Detect which cell encompasses the target text, then output its (x, y) center coordinate. 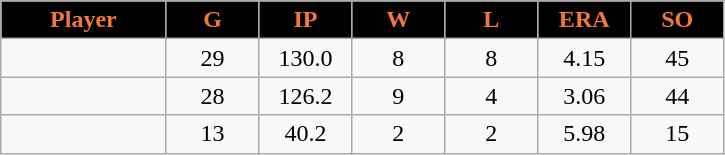
130.0 (306, 58)
3.06 (584, 96)
13 (212, 134)
Player (84, 20)
29 (212, 58)
ERA (584, 20)
5.98 (584, 134)
4.15 (584, 58)
9 (398, 96)
W (398, 20)
44 (678, 96)
G (212, 20)
L (492, 20)
15 (678, 134)
45 (678, 58)
28 (212, 96)
4 (492, 96)
IP (306, 20)
40.2 (306, 134)
SO (678, 20)
126.2 (306, 96)
